For the text-containing cell, return its midpoint in [x, y] coordinate format. 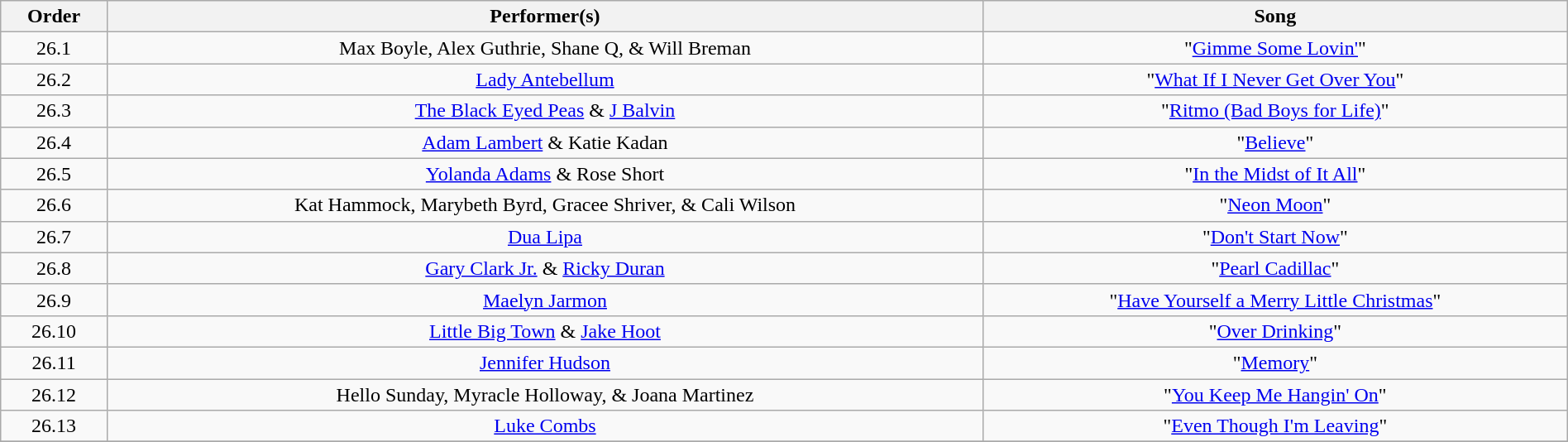
Order [55, 17]
26.12 [55, 395]
"Gimme Some Lovin'" [1275, 48]
Jennifer Hudson [544, 363]
"You Keep Me Hangin' On" [1275, 395]
Maelyn Jarmon [544, 300]
"Ritmo (Bad Boys for Life)" [1275, 111]
"Pearl Cadillac" [1275, 268]
"What If I Never Get Over You" [1275, 79]
"In the Midst of It All" [1275, 174]
The Black Eyed Peas & J Balvin [544, 111]
Hello Sunday, Myracle Holloway, & Joana Martinez [544, 395]
Little Big Town & Jake Hoot [544, 331]
Max Boyle, Alex Guthrie, Shane Q, & Will Breman [544, 48]
Luke Combs [544, 426]
26.2 [55, 79]
26.8 [55, 268]
"Don't Start Now" [1275, 237]
"Even Though I'm Leaving" [1275, 426]
"Neon Moon" [1275, 205]
26.7 [55, 237]
"Have Yourself a Merry Little Christmas" [1275, 300]
Gary Clark Jr. & Ricky Duran [544, 268]
26.11 [55, 363]
26.13 [55, 426]
26.3 [55, 111]
26.4 [55, 142]
Dua Lipa [544, 237]
"Over Drinking" [1275, 331]
"Memory" [1275, 363]
Lady Antebellum [544, 79]
Yolanda Adams & Rose Short [544, 174]
26.5 [55, 174]
Song [1275, 17]
26.9 [55, 300]
26.10 [55, 331]
Kat Hammock, Marybeth Byrd, Gracee Shriver, & Cali Wilson [544, 205]
26.1 [55, 48]
"Believe" [1275, 142]
26.6 [55, 205]
Adam Lambert & Katie Kadan [544, 142]
Performer(s) [544, 17]
